Detect which cell encompasses the target text, then output its [x, y] center coordinate. 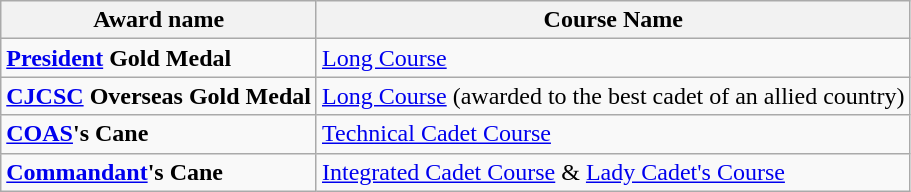
Commandant's Cane [159, 172]
CJCSC Overseas Gold Medal [159, 96]
Integrated Cadet Course & Lady Cadet's Course [613, 172]
Course Name [613, 20]
COAS's Cane [159, 134]
Long Course [613, 58]
Technical Cadet Course [613, 134]
Long Course (awarded to the best cadet of an allied country) [613, 96]
President Gold Medal [159, 58]
Award name [159, 20]
